Provide the (X, Y) coordinate of the cell's center where the given text is located.  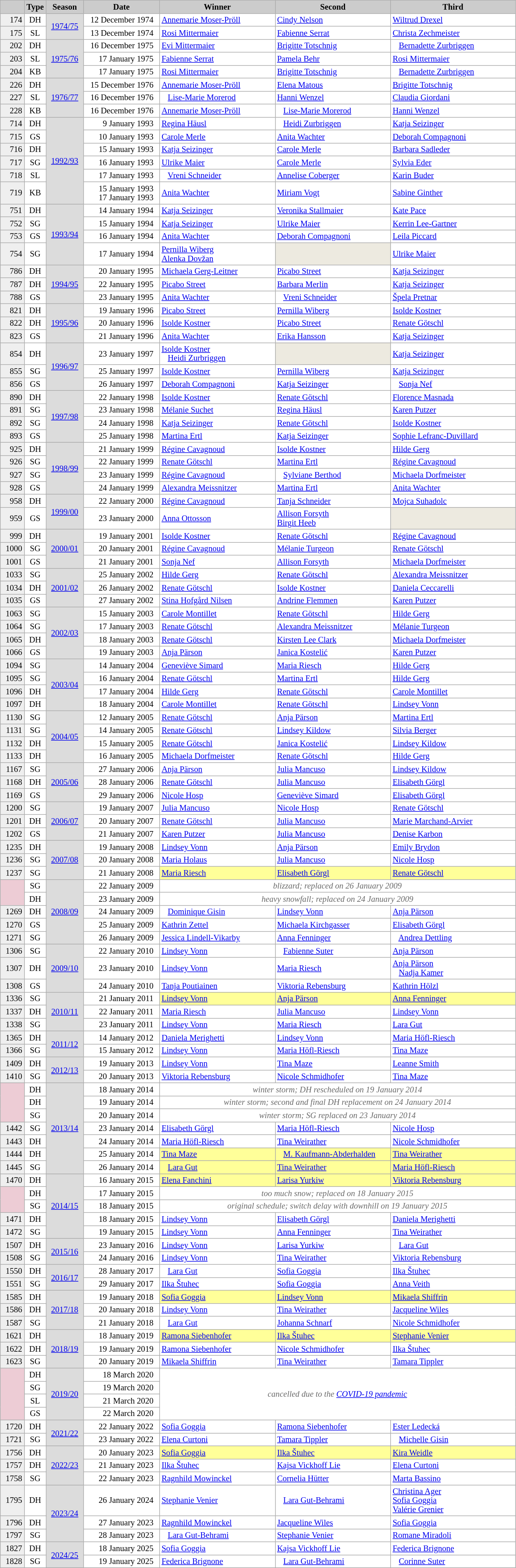
19 January 2003 (121, 652)
999 (12, 536)
1993/94 (65, 234)
1235 (12, 847)
1201 (12, 821)
20 January 2001 (121, 548)
19 January 2025 (121, 1561)
19 January 2018 (121, 1297)
1270 (12, 925)
14 January 2005 (121, 730)
25 January 2002 (121, 575)
1994/95 (65, 284)
Stina Hofgård Nilsen (217, 600)
202 (12, 45)
Barbara Merlin (333, 284)
1758 (12, 1478)
Evi Mittermaier (217, 45)
Pamela Behr (333, 59)
23 January 2014 (121, 1128)
19 January 2019 (121, 1348)
1995/96 (65, 323)
28 January 2023 (121, 1535)
Emily Brydon (453, 847)
Anja Pärson Nadja Kamer (453, 968)
1795 (12, 1500)
1200 (12, 808)
Mélanie Suchet (217, 410)
Second (333, 6)
Erika Hansson (333, 336)
Denise Karbon (453, 834)
1168 (12, 782)
1094 (12, 665)
Annelise Coberger (333, 175)
Miriam Vogt (333, 193)
Kathrin Hölzl (453, 985)
24 January 2009 (121, 911)
23 January 2011 (121, 1024)
20 January 2023 (121, 1452)
2012/13 (65, 1069)
23 January 2000 (121, 518)
15 January 1993 (121, 149)
M. Kaufmann-Abderhalden (333, 1154)
927 (12, 474)
854 (12, 354)
1337 (12, 1012)
Christina Ager Sofia Goggia Valérie Grenier (453, 1500)
Heidi Zurbriggen (333, 123)
856 (12, 384)
20 January 1995 (121, 271)
Michaela Gerg-Leitner (217, 271)
Daniela Ceccarelli (453, 587)
17 January 1994 (121, 254)
2022/23 (65, 1465)
20 January 2019 (121, 1361)
2021/22 (65, 1433)
Romane Miradoli (453, 1535)
2005/06 (65, 782)
1551 (12, 1284)
26 January 2002 (121, 587)
29 January 2017 (121, 1284)
753 (12, 236)
1236 (12, 860)
Kathrin Zettel (217, 925)
1975/76 (65, 59)
24 January 1998 (121, 423)
18 January 2025 (121, 1548)
Kirsten Lee Clark (333, 639)
2011/12 (65, 1044)
12 December 1974 (121, 20)
1033 (12, 575)
1365 (12, 1037)
Johanna Schnarf (333, 1323)
1063 (12, 614)
Sylviane Berthod (333, 474)
1470 (12, 1180)
822 (12, 323)
29 January 2006 (121, 795)
1797 (12, 1535)
Season (65, 6)
Fabienne Suter (333, 950)
717 (12, 162)
26 January 1997 (121, 384)
1064 (12, 626)
855 (12, 371)
2000/01 (65, 548)
15 January 2012 (121, 1050)
2006/07 (65, 821)
Elena Matous (333, 84)
27 January 2023 (121, 1522)
27 January 2002 (121, 600)
23 January 1995 (121, 297)
Isolde Kostner Heidi Zurbriggen (217, 354)
2023/24 (65, 1513)
16 January 2015 (121, 1180)
1443 (12, 1141)
1720 (12, 1426)
20 January 2014 (121, 1115)
24 January 2014 (121, 1141)
958 (12, 501)
Karin Buder (453, 175)
2002/03 (65, 633)
27 January 2006 (121, 769)
2010/11 (65, 1012)
1992/93 (65, 160)
Date (121, 6)
1586 (12, 1309)
2008/09 (65, 912)
2003/04 (65, 684)
22 January 1995 (121, 284)
2013/14 (65, 1128)
Jessica Lindell-Vikarby (217, 938)
1095 (12, 678)
17 January 2004 (121, 691)
718 (12, 175)
786 (12, 271)
1338 (12, 1024)
716 (12, 149)
1442 (12, 1128)
2009/10 (65, 968)
1828 (12, 1561)
2014/15 (65, 1206)
19 January 2013 (121, 1063)
10 January 1993 (121, 136)
1444 (12, 1154)
21 January 2008 (121, 872)
20 January 2013 (121, 1076)
Špela Pretnar (453, 297)
Barbara Sadleder (453, 149)
21 January 2011 (121, 998)
1237 (12, 872)
203 (12, 59)
1623 (12, 1361)
1721 (12, 1439)
Michelle Gisin (453, 1439)
23 January 2022 (121, 1439)
2016/17 (65, 1277)
21 January 2001 (121, 561)
26 January 2024 (121, 1500)
1409 (12, 1063)
23 January 1997 (121, 354)
24 January 2010 (121, 985)
28 January 2017 (121, 1270)
Marie Marchand-Arvier (453, 821)
19 January 2014 (121, 1102)
heavy snowfall; replaced on 24 January 2009 (337, 899)
21 January 1996 (121, 336)
1622 (12, 1348)
19 January 2001 (121, 536)
714 (12, 123)
18 January 2014 (121, 1089)
Marta Bassino (453, 1478)
1997/98 (65, 417)
2019/20 (65, 1394)
Type (35, 6)
Winner (217, 6)
174 (12, 20)
17 January 2015 (121, 1193)
19 January 2015 (121, 1232)
25 January 2009 (121, 925)
Andrine Flemmen (333, 600)
Leila Piccard (453, 236)
22 January 1998 (121, 397)
23 January 1999 (121, 474)
22 January 2022 (121, 1426)
752 (12, 223)
1756 (12, 1452)
cancelled due to the COVID-19 pandemic (337, 1394)
Mojca Suhadolc (453, 501)
original schedule; switch delay with downhill on 19 January 2015 (337, 1206)
1471 (12, 1219)
28 January 2006 (121, 782)
23 January 2010 (121, 968)
Elena Fanchini (217, 1180)
Sabine Ginther (453, 193)
228 (12, 110)
Ester Ledecká (453, 1426)
20 January 1996 (121, 323)
719 (12, 193)
1096 (12, 691)
Florence Masnada (453, 397)
2018/19 (65, 1348)
25 January 1997 (121, 371)
1998/99 (65, 468)
14 January 2012 (121, 1037)
16 January 2005 (121, 756)
823 (12, 336)
19 March 2020 (121, 1387)
25 January 1998 (121, 436)
1550 (12, 1270)
23 January 1998 (121, 410)
18 January 2019 (121, 1336)
19 January 2008 (121, 847)
226 (12, 84)
15 December 1976 (121, 84)
15 January 2003 (121, 614)
1306 (12, 950)
15 January 1993 17 January 1993 (121, 193)
22 January 2011 (121, 1012)
Andrea Dettling (453, 938)
Allison Forsyth Birgit Heeb (333, 518)
821 (12, 310)
winter storm; DH rescheduled on 19 January 2014 (337, 1089)
788 (12, 297)
1202 (12, 834)
20 January 2007 (121, 821)
12 January 2005 (121, 717)
Kate Pace (453, 210)
892 (12, 423)
17 January 1993 (121, 175)
1133 (12, 756)
Third (453, 6)
1065 (12, 639)
Cindy Nelson (333, 20)
2015/16 (65, 1251)
1131 (12, 730)
Tanja Schneider (333, 501)
21 January 2018 (121, 1323)
715 (12, 136)
winter storm; SG replaced on 23 January 2014 (337, 1115)
Anna Ottosson (217, 518)
Michaela Kirchgasser (333, 925)
1585 (12, 1297)
1587 (12, 1323)
928 (12, 488)
1507 (12, 1245)
16 December 1975 (121, 45)
Silvia Berger (453, 730)
1035 (12, 600)
24 January 1999 (121, 488)
1271 (12, 938)
890 (12, 397)
204 (12, 72)
23 January 2016 (121, 1245)
23 January 2009 (121, 899)
14 January 1994 (121, 210)
9 January 1993 (121, 123)
19 January 2007 (121, 808)
21 March 2020 (121, 1400)
1307 (12, 968)
Cornelia Hütter (333, 1478)
22 March 2020 (121, 1413)
16 January 2004 (121, 678)
25 January 2014 (121, 1154)
24 January 2016 (121, 1258)
1167 (12, 769)
16 January 1993 (121, 162)
2007/08 (65, 860)
891 (12, 410)
21 January 2007 (121, 834)
2001/02 (65, 588)
Claudia Giordani (453, 97)
925 (12, 449)
Veronika Stallmaier (333, 210)
Leanne Smith (453, 1063)
751 (12, 210)
15 January 2005 (121, 743)
15 January 1994 (121, 223)
18 January 2004 (121, 704)
1097 (12, 704)
2004/05 (65, 737)
26 January 2009 (121, 938)
19 January 1996 (121, 310)
787 (12, 284)
13 December 1974 (121, 33)
Wiltrud Drexel (453, 20)
227 (12, 97)
Kira Weidle (453, 1452)
1472 (12, 1232)
1336 (12, 998)
14 January 2004 (121, 665)
Tanja Poutiainen (217, 985)
1796 (12, 1522)
Maria Holaus (217, 860)
22 January 2023 (121, 1478)
22 January 2009 (121, 886)
1308 (12, 985)
Kerrin Lee-Gartner (453, 223)
1066 (12, 652)
893 (12, 436)
too much snow; replaced on 18 January 2015 (337, 1193)
1000 (12, 548)
Sophie Lefranc-Duvillard (453, 436)
winter storm; second and final DH replacement on 24 January 2014 (337, 1102)
1974/75 (65, 26)
1996/97 (65, 367)
959 (12, 518)
1976/77 (65, 97)
1034 (12, 587)
Pernilla Wiberg Alenka Dovžan (217, 254)
1827 (12, 1548)
Sylvia Eder (453, 162)
Allison Forsyth (333, 561)
1621 (12, 1336)
926 (12, 462)
1269 (12, 911)
1508 (12, 1258)
20 January 2008 (121, 860)
22 January 2010 (121, 950)
2017/18 (65, 1310)
1169 (12, 795)
22 January 1999 (121, 462)
1999/00 (65, 511)
Christa Zechmeister (453, 33)
22 January 2000 (121, 501)
16 January 1994 (121, 236)
Anna Veith (453, 1284)
21 January 1999 (121, 449)
18 March 2020 (121, 1374)
175 (12, 33)
1001 (12, 561)
1366 (12, 1050)
blizzard; replaced on 26 January 2009 (337, 886)
1410 (12, 1076)
1445 (12, 1167)
17 January 2003 (121, 626)
20 January 2018 (121, 1309)
Dominique Gisin (217, 911)
754 (12, 254)
Corinne Suter (453, 1561)
1130 (12, 717)
18 January 2003 (121, 639)
1132 (12, 743)
1757 (12, 1465)
26 January 2014 (121, 1167)
2024/25 (65, 1554)
21 January 2023 (121, 1465)
